Pinpoint the cell where the given text exists, returning its [x, y] midpoint coordinate. 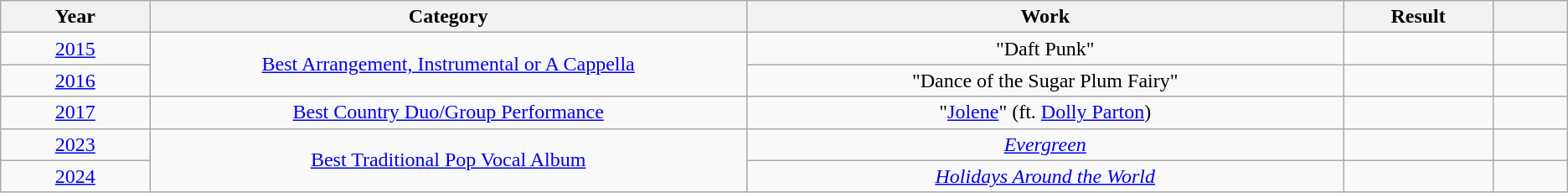
2024 [75, 176]
"Daft Punk" [1045, 49]
Work [1045, 17]
2016 [75, 81]
"Dance of the Sugar Plum Fairy" [1045, 81]
Evergreen [1045, 144]
Best Country Duo/Group Performance [449, 112]
Category [449, 17]
2023 [75, 144]
Year [75, 17]
2015 [75, 49]
Holidays Around the World [1045, 176]
2017 [75, 112]
Best Traditional Pop Vocal Album [449, 160]
Result [1418, 17]
"Jolene" (ft. Dolly Parton) [1045, 112]
Best Arrangement, Instrumental or A Cappella [449, 65]
